Provide the (X, Y) coordinate of the cell's center where the given text is located.  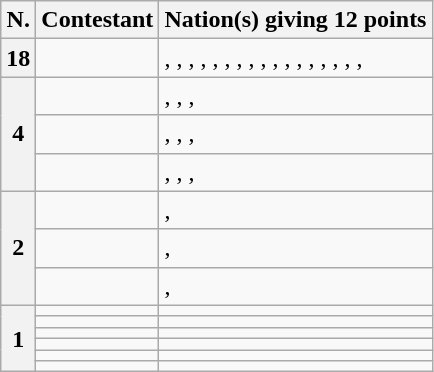
, , , , , , , , , , , , , , , , , (296, 58)
4 (18, 134)
18 (18, 58)
Contestant (98, 20)
Nation(s) giving 12 points (296, 20)
2 (18, 248)
1 (18, 338)
N. (18, 20)
